Scan for the cell matching the given text and deliver its (x, y) coordinate at center. 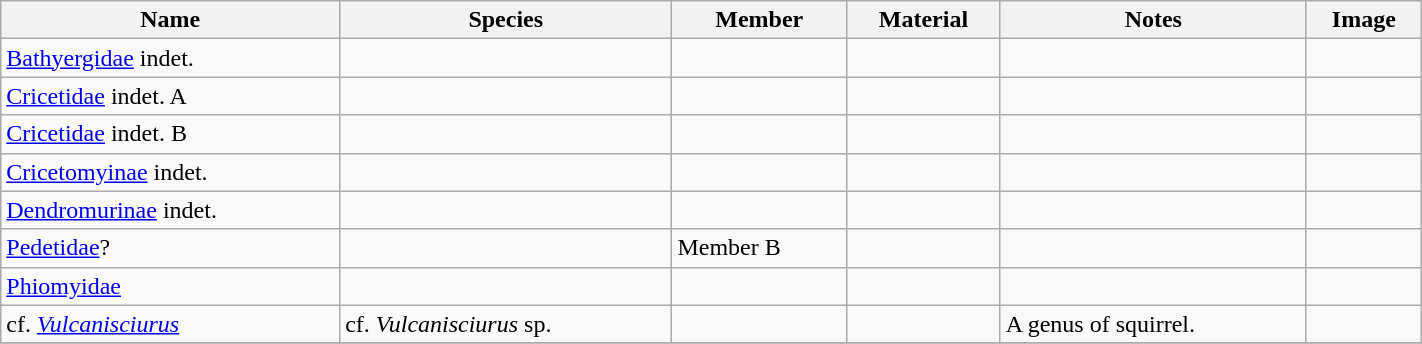
cf. Vulcanisciurus (170, 324)
Species (506, 20)
A genus of squirrel. (1153, 324)
Cricetidae indet. A (170, 96)
Cricetomyinae indet. (170, 172)
Name (170, 20)
Phiomyidae (170, 286)
Image (1364, 20)
Notes (1153, 20)
Bathyergidae indet. (170, 58)
Member (760, 20)
Pedetidae? (170, 248)
Cricetidae indet. B (170, 134)
Member B (760, 248)
Material (924, 20)
Dendromurinae indet. (170, 210)
cf. Vulcanisciurus sp. (506, 324)
